Return (x, y) of the center of cell containing provided text 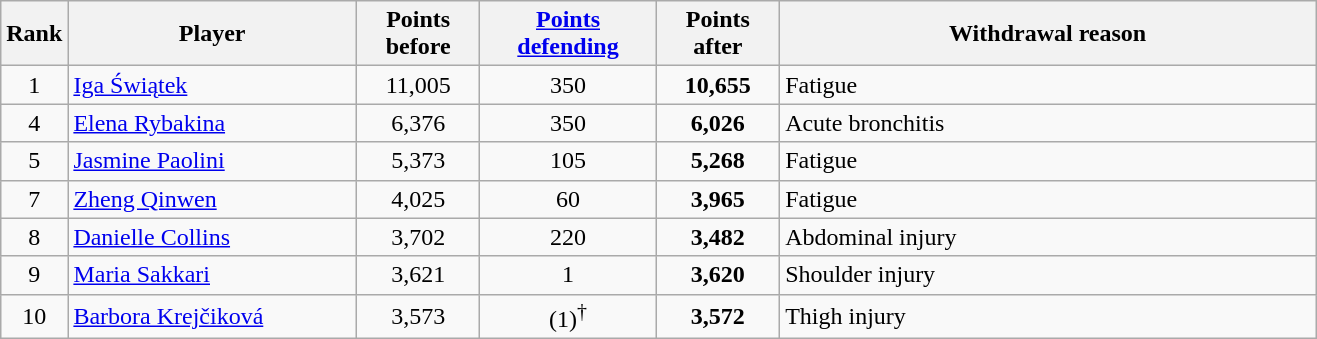
Acute bronchitis (1048, 123)
Danielle Collins (212, 237)
Zheng Qinwen (212, 199)
Rank (34, 34)
10 (34, 316)
Points before (418, 34)
10,655 (718, 85)
Abdominal injury (1048, 237)
5,268 (718, 161)
(1)† (568, 316)
Points defending (568, 34)
9 (34, 275)
60 (568, 199)
7 (34, 199)
Jasmine Paolini (212, 161)
Points after (718, 34)
3,621 (418, 275)
Shoulder injury (1048, 275)
3,572 (718, 316)
Iga Świątek (212, 85)
3,702 (418, 237)
Withdrawal reason (1048, 34)
Thigh injury (1048, 316)
11,005 (418, 85)
5,373 (418, 161)
8 (34, 237)
6,376 (418, 123)
Player (212, 34)
3,573 (418, 316)
3,482 (718, 237)
4 (34, 123)
Barbora Krejčiková (212, 316)
6,026 (718, 123)
Elena Rybakina (212, 123)
220 (568, 237)
3,965 (718, 199)
Maria Sakkari (212, 275)
3,620 (718, 275)
4,025 (418, 199)
105 (568, 161)
5 (34, 161)
